Capture the cell that displays the provided text and extract its (X, Y) central coordinate. 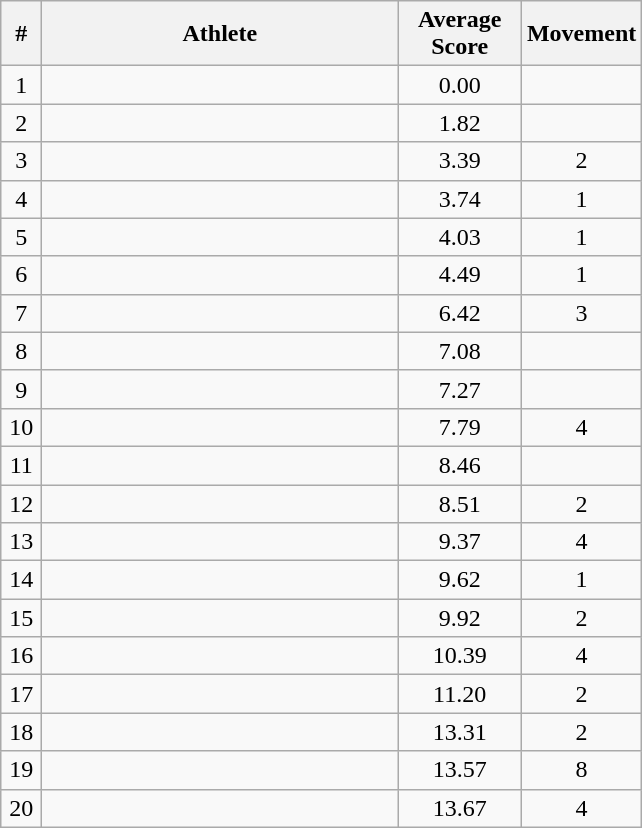
Movement (581, 34)
9.62 (460, 580)
13.31 (460, 732)
15 (22, 618)
10.39 (460, 656)
3.74 (460, 199)
7.08 (460, 351)
9.37 (460, 542)
7 (22, 313)
4.49 (460, 275)
11.20 (460, 694)
# (22, 34)
20 (22, 808)
13 (22, 542)
19 (22, 770)
18 (22, 732)
Athlete (220, 34)
13.67 (460, 808)
0.00 (460, 85)
1.82 (460, 123)
7.79 (460, 427)
14 (22, 580)
10 (22, 427)
9.92 (460, 618)
3.39 (460, 161)
17 (22, 694)
8.51 (460, 503)
11 (22, 465)
7.27 (460, 389)
9 (22, 389)
4.03 (460, 237)
Average Score (460, 34)
5 (22, 237)
16 (22, 656)
12 (22, 503)
8.46 (460, 465)
6.42 (460, 313)
13.57 (460, 770)
6 (22, 275)
